Locate the cell with the specified text and output its [X, Y] center coordinate. 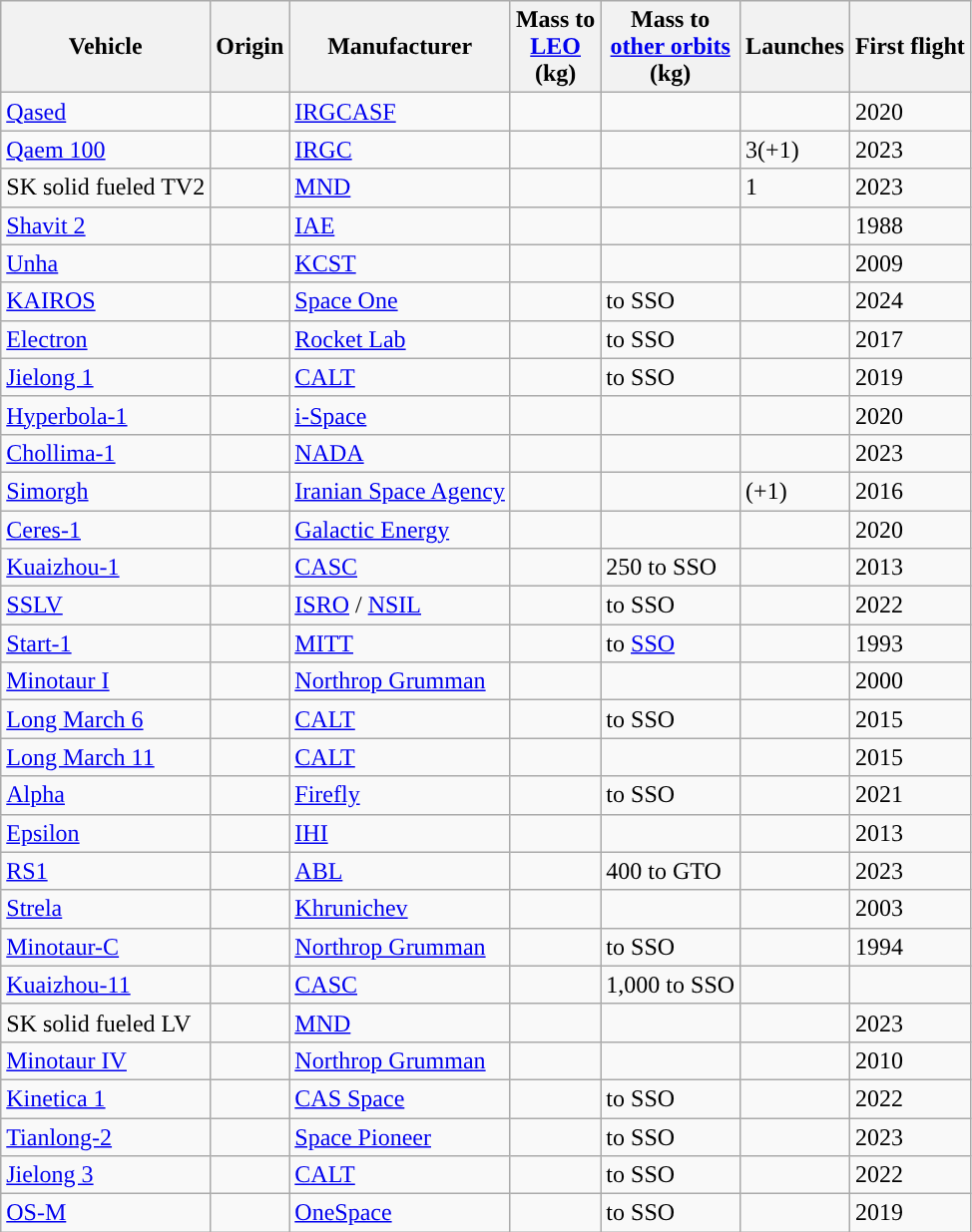
i-Space [400, 415]
Manufacturer [400, 47]
IAE [400, 225]
Start-1 [106, 643]
Alpha [106, 795]
Shavit 2 [106, 225]
First flight [910, 47]
Kinetica 1 [106, 1098]
2010 [910, 1060]
Qased [106, 112]
IRGC [400, 150]
SK solid fueled TV2 [106, 188]
Launches [795, 47]
Kuaizhou-1 [106, 568]
SSLV [106, 606]
Minotaur I [106, 681]
Vehicle [106, 47]
Minotaur-C [106, 947]
MITT [400, 643]
Electron [106, 339]
Iranian Space Agency [400, 491]
OneSpace [400, 1213]
Long March 11 [106, 757]
SK solid fueled LV [106, 1023]
Minotaur IV [106, 1060]
2003 [910, 909]
1,000 to SSO [671, 985]
Rocket Lab [400, 339]
KAIROS [106, 301]
Qaem 100 [106, 150]
2017 [910, 339]
Simorgh [106, 491]
3(+1) [795, 150]
Strela [106, 909]
Epsilon [106, 833]
Long March 6 [106, 719]
Mass toLEO(kg) [555, 47]
(+1) [795, 491]
2021 [910, 795]
Khrunichev [400, 909]
IHI [400, 833]
OS-M [106, 1213]
IRGCASF [400, 112]
ISRO / NSIL [400, 606]
1988 [910, 225]
Space One [400, 301]
Jielong 1 [106, 377]
ABL [400, 871]
Firefly [400, 795]
Chollima-1 [106, 453]
CAS Space [400, 1098]
1 [795, 188]
RS1 [106, 871]
KCST [400, 263]
2024 [910, 301]
Jielong 3 [106, 1175]
Ceres-1 [106, 530]
1994 [910, 947]
400 to GTO [671, 871]
NADA [400, 453]
1993 [910, 643]
Tianlong-2 [106, 1136]
2000 [910, 681]
Galactic Energy [400, 530]
Unha [106, 263]
Kuaizhou-11 [106, 985]
Hyperbola-1 [106, 415]
Origin [249, 47]
Mass toother orbits(kg) [671, 47]
250 to SSO [671, 568]
2016 [910, 491]
2009 [910, 263]
Space Pioneer [400, 1136]
